Output the (X, Y) coordinate of the center of the cell containing the given text.  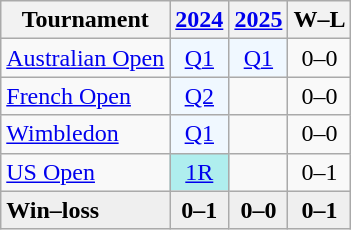
Win–loss (86, 210)
Tournament (86, 20)
2025 (258, 20)
1R (200, 172)
French Open (86, 96)
Wimbledon (86, 134)
W–L (320, 20)
US Open (86, 172)
2024 (200, 20)
Q2 (200, 96)
Australian Open (86, 58)
